Extract the [X, Y] coordinate from the center of the cell holding the provided text.  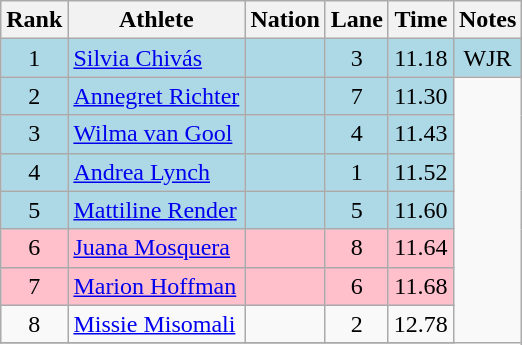
11.18 [420, 58]
Silvia Chivás [156, 58]
Missie Misomali [156, 324]
Annegret Richter [156, 96]
Wilma van Gool [156, 134]
Nation [285, 20]
11.60 [420, 210]
Time [420, 20]
12.78 [420, 324]
11.64 [420, 248]
Andrea Lynch [156, 172]
11.43 [420, 134]
11.30 [420, 96]
11.52 [420, 172]
Athlete [156, 20]
11.68 [420, 286]
Notes [487, 20]
Lane [356, 20]
Juana Mosquera [156, 248]
Rank [34, 20]
WJR [487, 58]
Mattiline Render [156, 210]
Marion Hoffman [156, 286]
